Search for the cell housing the specified text and yield its (X, Y) center coordinate. 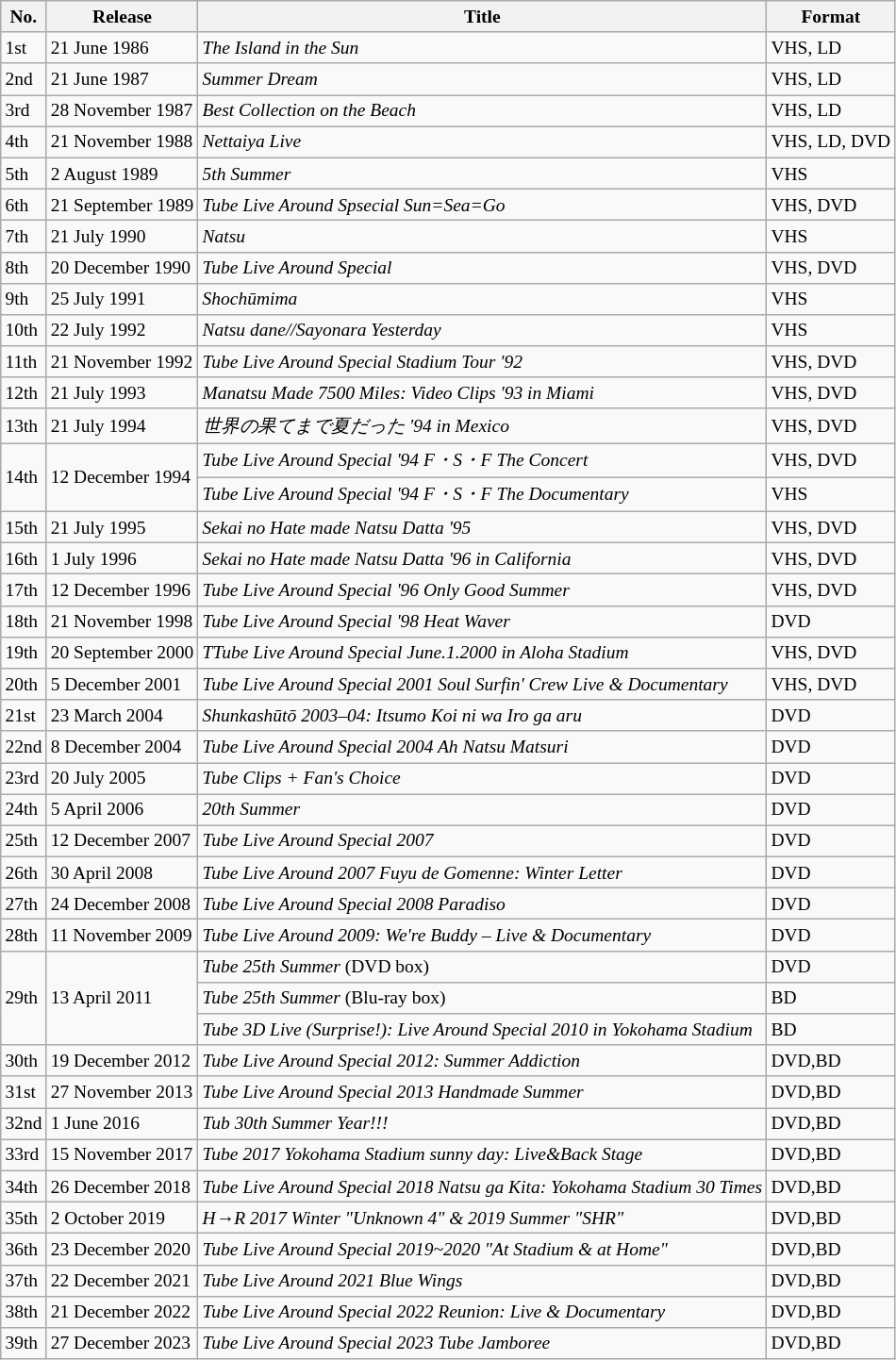
18th (24, 621)
32nd (24, 1124)
TTube Live Around Special June.1.2000 in Aloha Stadium (483, 653)
Sekai no Hate made Natsu Datta '95 (483, 526)
21 June 1986 (123, 47)
20th (24, 685)
Tube Live Around Special '98 Heat Waver (483, 621)
21 November 1998 (123, 621)
Tube Live Around Special '96 Only Good Summer (483, 590)
Tube Live Around 2021 Blue Wings (483, 1281)
2 August 1989 (123, 174)
Tube Live Around Special 2001 Soul Surfin' Crew Live & Documentary (483, 685)
21 November 1988 (123, 141)
H→R 2017 Winter "Unknown 4" & 2019 Summer "SHR" (483, 1217)
30th (24, 1060)
30 April 2008 (123, 871)
The Island in the Sun (483, 47)
25 July 1991 (123, 298)
21 July 1993 (123, 392)
25th (24, 841)
1 June 2016 (123, 1124)
19th (24, 653)
24 December 2008 (123, 904)
27 December 2023 (123, 1343)
21 July 1994 (123, 425)
Tube Live Around Special '94 F・S・F The Documentary (483, 494)
7th (24, 236)
33rd (24, 1154)
Natsu dane//Sayonara Yesterday (483, 330)
Release (123, 17)
20 July 2005 (123, 777)
5 December 2001 (123, 685)
Nettaiya Live (483, 141)
22 December 2021 (123, 1281)
35th (24, 1217)
37th (24, 1281)
20 September 2000 (123, 653)
Summer Dream (483, 79)
12th (24, 392)
2 October 2019 (123, 1217)
23 December 2020 (123, 1249)
26th (24, 871)
22nd (24, 747)
26 December 2018 (123, 1186)
Manatsu Made 7500 Miles: Video Clips '93 in Miami (483, 392)
Tube Live Around Special '94 F・S・F The Concert (483, 460)
36th (24, 1249)
No. (24, 17)
Tube Live Around 2007 Fuyu de Gomenne: Winter Letter (483, 871)
38th (24, 1311)
4th (24, 141)
Tube Live Around Special 2023 Tube Jamboree (483, 1343)
3rd (24, 111)
1 July 1996 (123, 558)
20th Summer (483, 809)
21 July 1995 (123, 526)
21 December 2022 (123, 1311)
5 April 2006 (123, 809)
Title (483, 17)
Tube 25th Summer (Blu-ray box) (483, 998)
5th Summer (483, 174)
Tube Live Around Special 2013 Handmade Summer (483, 1092)
12 December 2007 (123, 841)
2nd (24, 79)
29th (24, 998)
21 July 1990 (123, 236)
Best Collection on the Beach (483, 111)
27 November 2013 (123, 1092)
15 November 2017 (123, 1154)
27th (24, 904)
15th (24, 526)
11th (24, 362)
23rd (24, 777)
Tube Live Around Special 2019~2020 "At Stadium & at Home" (483, 1249)
Shunkashūtō 2003–04: Itsumo Koi ni wa Iro ga aru (483, 715)
Tube Live Around Special 2018 Natsu ga Kita: Yokohama Stadium 30 Times (483, 1186)
16th (24, 558)
Tub 30th Summer Year!!! (483, 1124)
Tube 3D Live (Surprise!): Live Around Special 2010 in Yokohama Stadium (483, 1030)
22 July 1992 (123, 330)
12 December 1996 (123, 590)
Shochūmima (483, 298)
20 December 1990 (123, 268)
Tube Live Around Special (483, 268)
10th (24, 330)
Tube Live Around Special 2008 Paradiso (483, 904)
Tube Live Around Special 2004 Ah Natsu Matsuri (483, 747)
Sekai no Hate made Natsu Datta '96 in California (483, 558)
21 November 1992 (123, 362)
Tube Live Around Special 2007 (483, 841)
世界の果てまで夏だった '94 in Mexico (483, 425)
Tube Live Around Special 2012: Summer Addiction (483, 1060)
8th (24, 268)
17th (24, 590)
6th (24, 204)
Format (831, 17)
12 December 1994 (123, 477)
Tube 2017 Yokohama Stadium sunny day: Live&Back Stage (483, 1154)
Tube Live Around Special 2022 Reunion: Live & Documentary (483, 1311)
19 December 2012 (123, 1060)
Natsu (483, 236)
21 June 1987 (123, 79)
31st (24, 1092)
21 September 1989 (123, 204)
Tube Live Around Spsecial Sun=Sea=Go (483, 204)
13 April 2011 (123, 998)
9th (24, 298)
11 November 2009 (123, 936)
Tube 25th Summer (DVD box) (483, 966)
34th (24, 1186)
5th (24, 174)
14th (24, 477)
1st (24, 47)
21st (24, 715)
Tube Live Around 2009: We're Buddy – Live & Documentary (483, 936)
39th (24, 1343)
13th (24, 425)
28 November 1987 (123, 111)
VHS, LD, DVD (831, 141)
28th (24, 936)
23 March 2004 (123, 715)
Tube Live Around Special Stadium Tour '92 (483, 362)
8 December 2004 (123, 747)
24th (24, 809)
Tube Clips + Fan's Choice (483, 777)
